Locate the cell with the specified text and output its [X, Y] center coordinate. 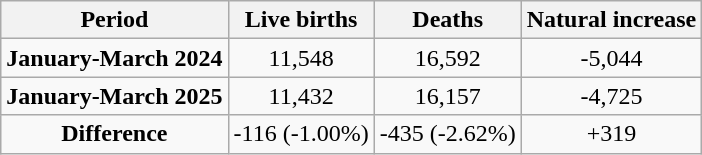
Difference [114, 134]
16,157 [448, 96]
Deaths [448, 20]
January-March 2025 [114, 96]
+319 [612, 134]
Live births [301, 20]
-116 (-1.00%) [301, 134]
-435 (-2.62%) [448, 134]
Period [114, 20]
-5,044 [612, 58]
11,432 [301, 96]
January-March 2024 [114, 58]
16,592 [448, 58]
Natural increase [612, 20]
11,548 [301, 58]
-4,725 [612, 96]
